From the cell containing the given text, extract its center point as (x, y) coordinate. 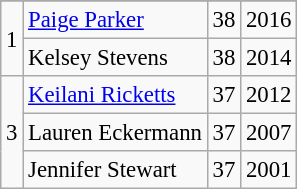
2012 (269, 95)
Paige Parker (116, 20)
2014 (269, 58)
Jennifer Stewart (116, 170)
Keilani Ricketts (116, 95)
2001 (269, 170)
2016 (269, 20)
2007 (269, 133)
Kelsey Stevens (116, 58)
3 (12, 132)
1 (12, 38)
Lauren Eckermann (116, 133)
